Scan for the cell matching the given text and deliver its [x, y] coordinate at center. 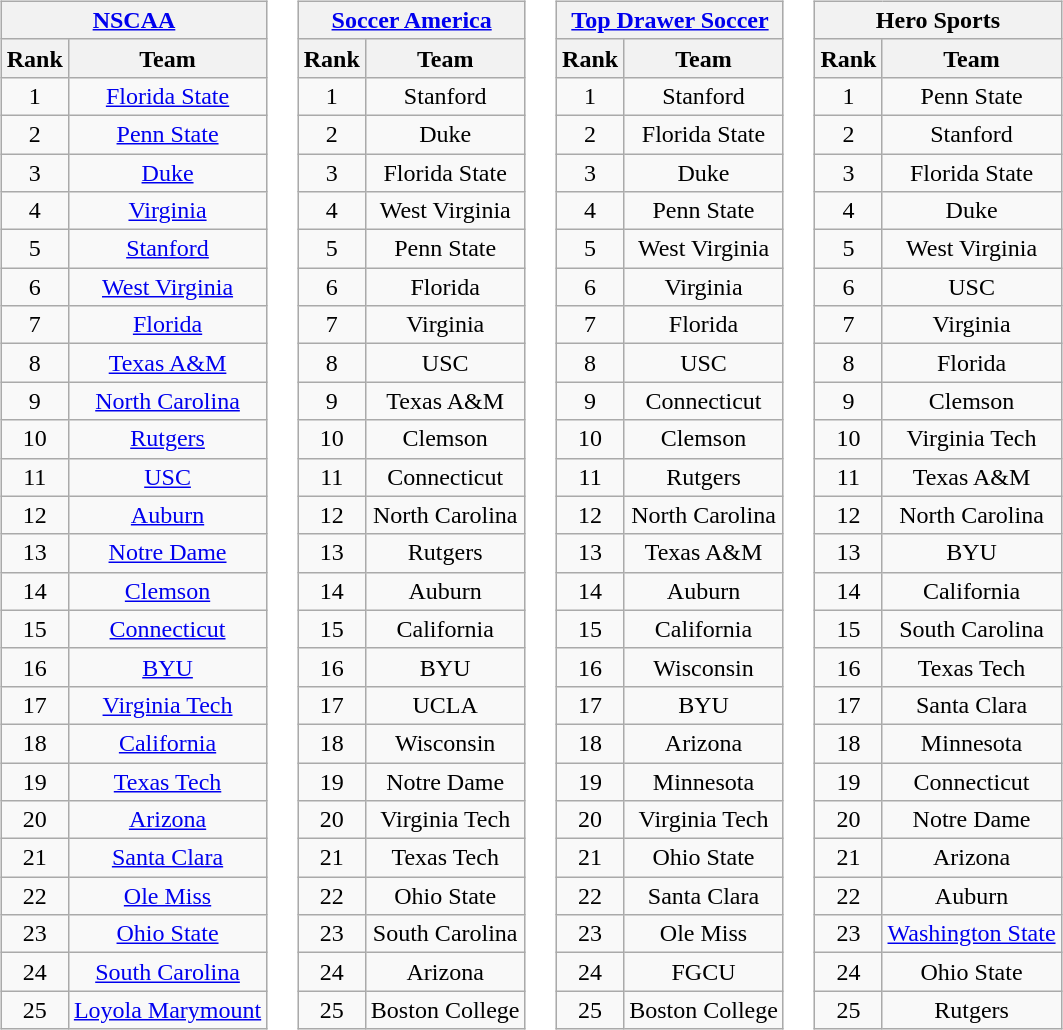
Loyola Marymount [167, 1010]
UCLA [445, 705]
Washington State [972, 934]
Hero Sports [938, 20]
Soccer America [412, 20]
Top Drawer Soccer [670, 20]
FGCU [704, 972]
NSCAA [134, 20]
